Output the (x, y) coordinate of the center of the cell containing the given text.  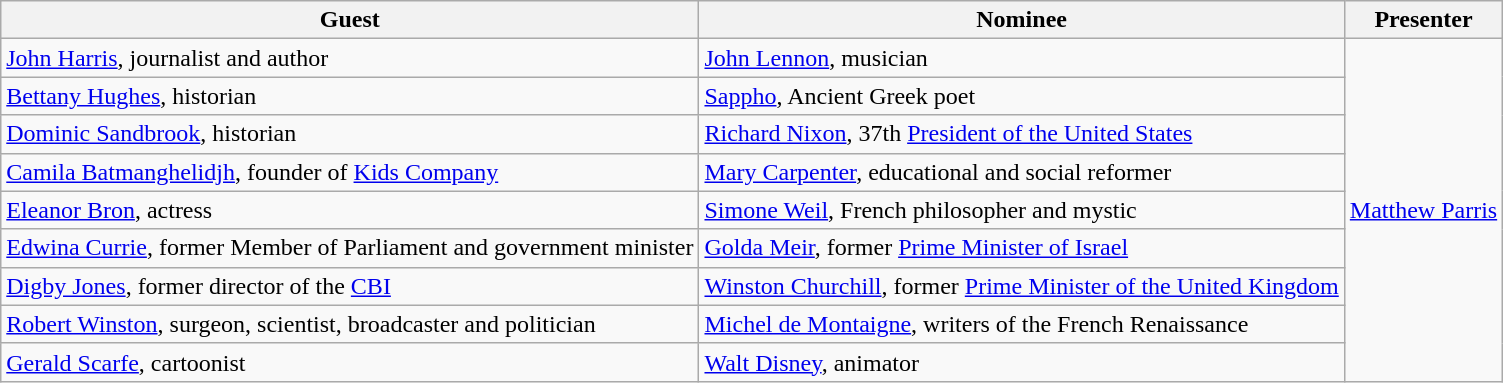
Mary Carpenter, educational and social reformer (1022, 172)
John Lennon, musician (1022, 58)
Dominic Sandbrook, historian (350, 134)
Winston Churchill, former Prime Minister of the United Kingdom (1022, 286)
Sappho, Ancient Greek poet (1022, 96)
Matthew Parris (1423, 210)
Richard Nixon, 37th President of the United States (1022, 134)
Walt Disney, animator (1022, 362)
Gerald Scarfe, cartoonist (350, 362)
Golda Meir, former Prime Minister of Israel (1022, 248)
Eleanor Bron, actress (350, 210)
Robert Winston, surgeon, scientist, broadcaster and politician (350, 324)
Edwina Currie, former Member of Parliament and government minister (350, 248)
Camila Batmanghelidjh, founder of Kids Company (350, 172)
Bettany Hughes, historian (350, 96)
Presenter (1423, 20)
Nominee (1022, 20)
Guest (350, 20)
Simone Weil, French philosopher and mystic (1022, 210)
Michel de Montaigne, writers of the French Renaissance (1022, 324)
Digby Jones, former director of the CBI (350, 286)
John Harris, journalist and author (350, 58)
